Return (x, y) of the center of cell containing provided text 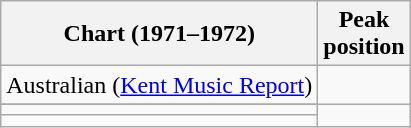
Peakposition (364, 34)
Chart (1971–1972) (160, 34)
Australian (Kent Music Report) (160, 85)
